Output the (x, y) coordinate of the center of the cell containing the given text.  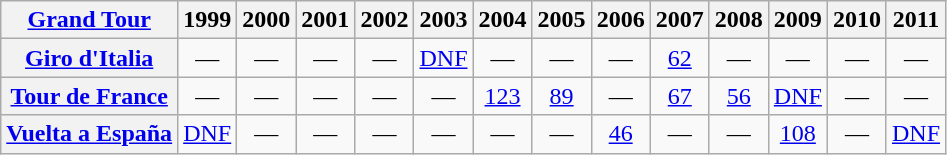
2008 (738, 20)
2005 (562, 20)
2009 (798, 20)
89 (562, 96)
62 (680, 58)
123 (502, 96)
2002 (384, 20)
2001 (326, 20)
2003 (444, 20)
2006 (620, 20)
2011 (916, 20)
Grand Tour (90, 20)
56 (738, 96)
Tour de France (90, 96)
1999 (208, 20)
Vuelta a España (90, 134)
2010 (856, 20)
2007 (680, 20)
Giro d'Italia (90, 58)
67 (680, 96)
108 (798, 134)
2000 (266, 20)
46 (620, 134)
2004 (502, 20)
